For the text-containing cell, return its midpoint in [X, Y] coordinate format. 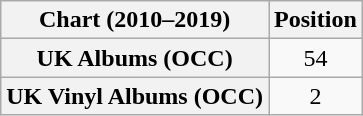
Position [316, 20]
UK Albums (OCC) [135, 58]
Chart (2010–2019) [135, 20]
UK Vinyl Albums (OCC) [135, 96]
54 [316, 58]
2 [316, 96]
